Provide the (x, y) coordinate of the cell's center where the given text is located.  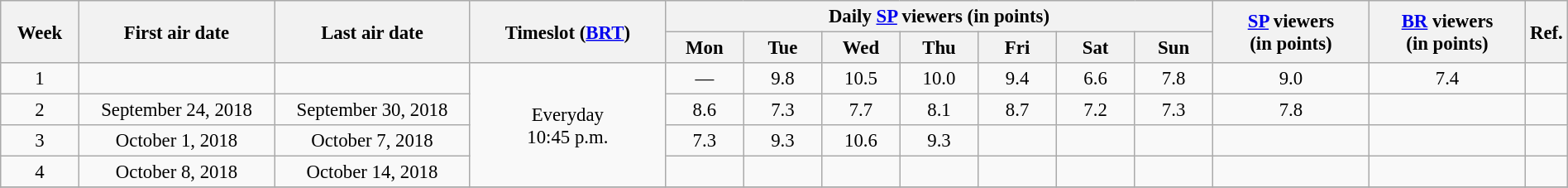
3 (40, 141)
7.7 (862, 110)
September 24, 2018 (176, 110)
Tue (782, 48)
6.6 (1095, 79)
October 7, 2018 (372, 141)
Week (40, 31)
9.4 (1017, 79)
Sat (1095, 48)
September 30, 2018 (372, 110)
BR viewers(in points) (1447, 31)
Ref. (1546, 31)
Daily SP viewers (in points) (939, 17)
10.0 (939, 79)
8.7 (1017, 110)
October 14, 2018 (372, 172)
Sun (1174, 48)
Wed (862, 48)
October 1, 2018 (176, 141)
9.8 (782, 79)
— (705, 79)
8.1 (939, 110)
1 (40, 79)
Last air date (372, 31)
10.6 (862, 141)
4 (40, 172)
Thu (939, 48)
8.6 (705, 110)
Mon (705, 48)
2 (40, 110)
First air date (176, 31)
Timeslot (BRT) (567, 31)
SP viewers(in points) (1290, 31)
7.4 (1447, 79)
October 8, 2018 (176, 172)
Everyday10:45 p.m. (567, 125)
9.0 (1290, 79)
Fri (1017, 48)
7.2 (1095, 110)
10.5 (862, 79)
